Search for the cell housing the specified text and yield its [x, y] center coordinate. 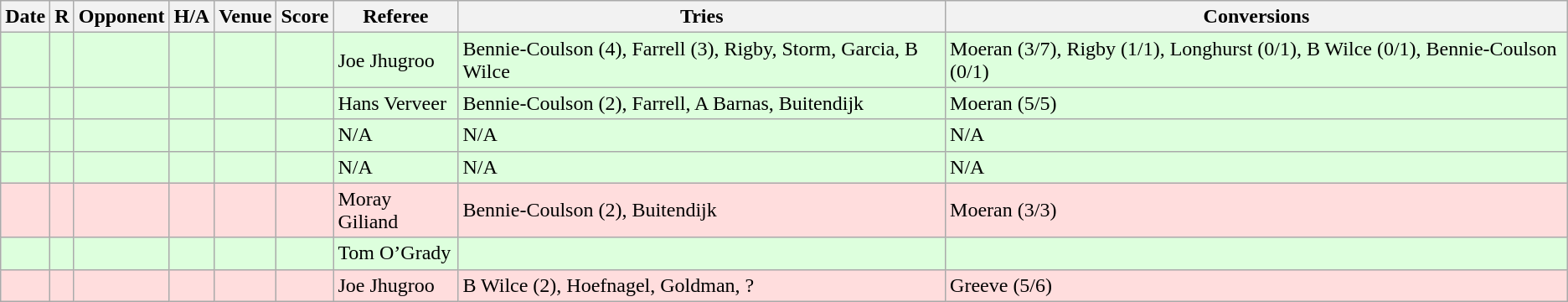
Bennie-Coulson (2), Farrell, A Barnas, Buitendijk [702, 103]
Moeran (5/5) [1256, 103]
H/A [192, 17]
Moeran (3/7), Rigby (1/1), Longhurst (0/1), B Wilce (0/1), Bennie-Coulson (0/1) [1256, 60]
Venue [245, 17]
Tom O’Grady [395, 253]
Bennie-Coulson (4), Farrell (3), Rigby, Storm, Garcia, B Wilce [702, 60]
Greeve (5/6) [1256, 285]
Referee [395, 17]
Conversions [1256, 17]
Score [305, 17]
Tries [702, 17]
Moeran (3/3) [1256, 210]
Date [25, 17]
R [62, 17]
Moray Giliand [395, 210]
Opponent [121, 17]
Bennie-Coulson (2), Buitendijk [702, 210]
Hans Verveer [395, 103]
B Wilce (2), Hoefnagel, Goldman, ? [702, 285]
